Output the (X, Y) coordinate of the center of the cell containing the given text.  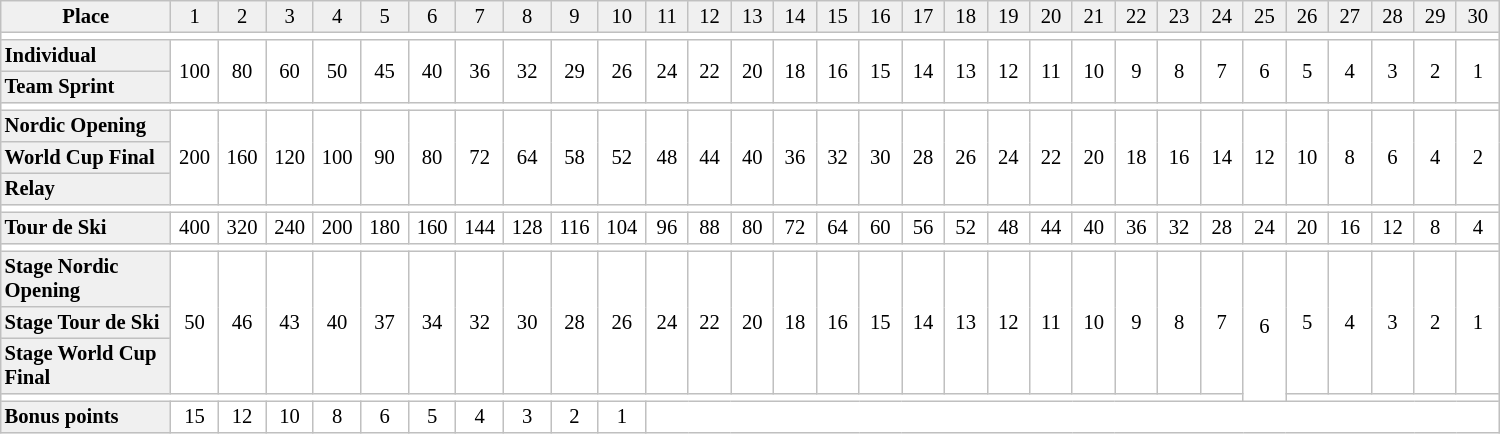
320 (242, 228)
World Cup Final (86, 158)
27 (1350, 16)
96 (668, 228)
46 (242, 322)
88 (710, 228)
400 (195, 228)
Tour de Ski (86, 228)
104 (622, 228)
144 (480, 228)
56 (924, 228)
Team Sprint (86, 87)
240 (290, 228)
Place (86, 16)
45 (385, 72)
Individual (86, 56)
Stage World Cup Final (86, 366)
25 (1264, 16)
58 (574, 157)
116 (574, 228)
128 (527, 228)
23 (1180, 16)
Stage Nordic Opening (86, 279)
Nordic Opening (86, 126)
37 (385, 322)
Relay (86, 189)
90 (385, 157)
Bonus points (86, 417)
Stage Tour de Ski (86, 322)
19 (1008, 16)
43 (290, 322)
34 (432, 322)
17 (924, 16)
21 (1094, 16)
180 (385, 228)
120 (290, 157)
